Determine the (x, y) coordinate at the center of the cell enclosing the given text.  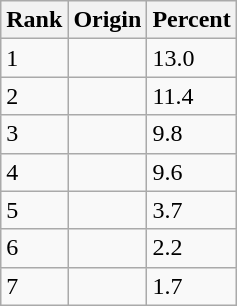
3 (34, 134)
3.7 (192, 210)
1 (34, 58)
1.7 (192, 286)
9.6 (192, 172)
13.0 (192, 58)
5 (34, 210)
6 (34, 248)
9.8 (192, 134)
11.4 (192, 96)
Origin (108, 20)
7 (34, 286)
Rank (34, 20)
Percent (192, 20)
4 (34, 172)
2 (34, 96)
2.2 (192, 248)
